Determine the [x, y] coordinate at the center of the cell enclosing the given text.  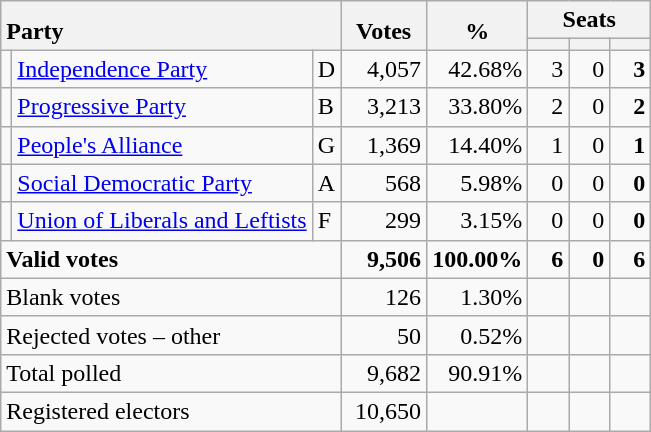
Social Democratic Party [162, 183]
4,057 [384, 69]
5.98% [478, 183]
Independence Party [162, 69]
Total polled [171, 373]
Votes [384, 26]
3,213 [384, 107]
Valid votes [171, 259]
0.52% [478, 335]
Blank votes [171, 297]
14.40% [478, 145]
Progressive Party [162, 107]
299 [384, 221]
D [326, 69]
100.00% [478, 259]
33.80% [478, 107]
Union of Liberals and Leftists [162, 221]
9,682 [384, 373]
50 [384, 335]
A [326, 183]
People's Alliance [162, 145]
Party [171, 26]
1,369 [384, 145]
% [478, 26]
3.15% [478, 221]
B [326, 107]
F [326, 221]
Registered electors [171, 411]
42.68% [478, 69]
Seats [590, 20]
1.30% [478, 297]
10,650 [384, 411]
Rejected votes – other [171, 335]
9,506 [384, 259]
126 [384, 297]
568 [384, 183]
G [326, 145]
90.91% [478, 373]
